For the text-containing cell, return its midpoint in (x, y) coordinate format. 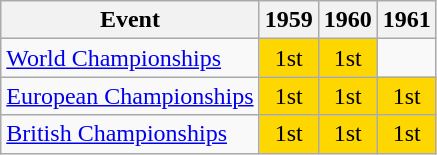
World Championships (130, 58)
1961 (406, 20)
1959 (288, 20)
Event (130, 20)
European Championships (130, 96)
British Championships (130, 134)
1960 (348, 20)
